Locate the cell with the specified text and output its [x, y] center coordinate. 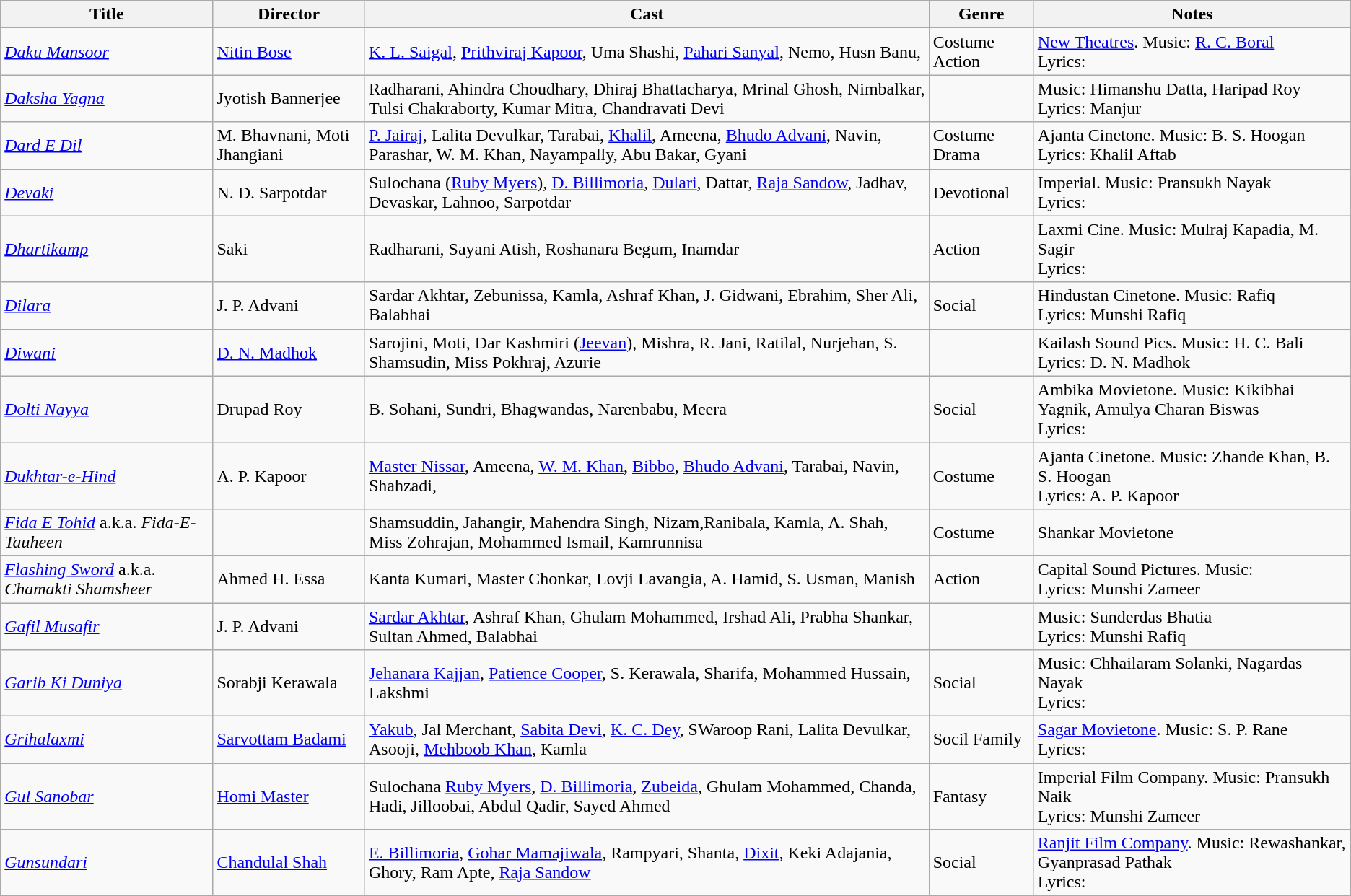
Radharani, Ahindra Choudhary, Dhiraj Bhattacharya, Mrinal Ghosh, Nimbalkar, Tulsi Chakraborty, Kumar Mitra, Chandravati Devi [647, 98]
Costume Action [981, 52]
Music: Chhailaram Solanki, Nagardas NayakLyrics: [1192, 683]
Flashing Sword a.k.a. Chamakti Shamsheer [107, 579]
Dilara [107, 306]
Kailash Sound Pics. Music: H. C. BaliLyrics: D. N. Madhok [1192, 352]
Ajanta Cinetone. Music: B. S. HooganLyrics: Khalil Aftab [1192, 146]
Jyotish Bannerjee [289, 98]
Laxmi Cine. Music: Mulraj Kapadia, M. SagirLyrics: [1192, 249]
Garib Ki Duniya [107, 683]
Devotional [981, 192]
Master Nissar, Ameena, W. M. Khan, Bibbo, Bhudo Advani, Tarabai, Navin, Shahzadi, [647, 475]
Sarvottam Badami [289, 740]
Nitin Bose [289, 52]
Dolti Nayya [107, 409]
Music: Sunderdas BhatiaLyrics: Munshi Rafiq [1192, 626]
Sulochana Ruby Myers, D. Billimoria, Zubeida, Ghulam Mohammed, Chanda, Hadi, Jilloobai, Abdul Qadir, Sayed Ahmed [647, 796]
Hindustan Cinetone. Music: RafiqLyrics: Munshi Rafiq [1192, 306]
K. L. Saigal, Prithviraj Kapoor, Uma Shashi, Pahari Sanyal, Nemo, Husn Banu, [647, 52]
Chandulal Shah [289, 863]
Ajanta Cinetone. Music: Zhande Khan, B. S. HooganLyrics: A. P. Kapoor [1192, 475]
Grihalaxmi [107, 740]
Socil Family [981, 740]
E. Billimoria, Gohar Mamajiwala, Rampyari, Shanta, Dixit, Keki Adajania, Ghory, Ram Apte, Raja Sandow [647, 863]
Jehanara Kajjan, Patience Cooper, S. Kerawala, Sharifa, Mohammed Hussain, Lakshmi [647, 683]
Fantasy [981, 796]
Yakub, Jal Merchant, Sabita Devi, K. C. Dey, SWaroop Rani, Lalita Devulkar, Asooji, Mehboob Khan, Kamla [647, 740]
Radharani, Sayani Atish, Roshanara Begum, Inamdar [647, 249]
M. Bhavnani, Moti Jhangiani [289, 146]
Ambika Movietone. Music: Kikibhai Yagnik, Amulya Charan BiswasLyrics: [1192, 409]
New Theatres. Music: R. C. BoralLyrics: [1192, 52]
Music: Himanshu Datta, Haripad RoyLyrics: Manjur [1192, 98]
Genre [981, 14]
Shamsuddin, Jahangir, Mahendra Singh, Nizam,Ranibala, Kamla, A. Shah, Miss Zohrajan, Mohammed Ismail, Kamrunnisa [647, 532]
Gul Sanobar [107, 796]
Kanta Kumari, Master Chonkar, Lovji Lavangia, A. Hamid, S. Usman, Manish [647, 579]
P. Jairaj, Lalita Devulkar, Tarabai, Khalil, Ameena, Bhudo Advani, Navin, Parashar, W. M. Khan, Nayampally, Abu Bakar, Gyani [647, 146]
Diwani [107, 352]
Cast [647, 14]
Imperial. Music: Pransukh NayakLyrics: [1192, 192]
Drupad Roy [289, 409]
Dukhtar-e-Hind [107, 475]
Title [107, 14]
Dard E Dil [107, 146]
Notes [1192, 14]
Fida E Tohid a.k.a. Fida-E-Tauheen [107, 532]
Sardar Akhtar, Ashraf Khan, Ghulam Mohammed, Irshad Ali, Prabha Shankar, Sultan Ahmed, Balabhai [647, 626]
Sagar Movietone. Music: S. P. RaneLyrics: [1192, 740]
Dhartikamp [107, 249]
Daku Mansoor [107, 52]
Capital Sound Pictures. Music: Lyrics: Munshi Zameer [1192, 579]
Devaki [107, 192]
Imperial Film Company. Music: Pransukh NaikLyrics: Munshi Zameer [1192, 796]
Costume Drama [981, 146]
N. D. Sarpotdar [289, 192]
Ranjit Film Company. Music: Rewashankar, Gyanprasad PathakLyrics: [1192, 863]
Gunsundari [107, 863]
Director [289, 14]
Gafil Musafir [107, 626]
Sardar Akhtar, Zebunissa, Kamla, Ashraf Khan, J. Gidwani, Ebrahim, Sher Ali, Balabhai [647, 306]
Saki [289, 249]
A. P. Kapoor [289, 475]
Sulochana (Ruby Myers), D. Billimoria, Dulari, Dattar, Raja Sandow, Jadhav, Devaskar, Lahnoo, Sarpotdar [647, 192]
B. Sohani, Sundri, Bhagwandas, Narenbabu, Meera [647, 409]
Shankar Movietone [1192, 532]
Homi Master [289, 796]
Sorabji Kerawala [289, 683]
Sarojini, Moti, Dar Kashmiri (Jeevan), Mishra, R. Jani, Ratilal, Nurjehan, S. Shamsudin, Miss Pokhraj, Azurie [647, 352]
D. N. Madhok [289, 352]
Daksha Yagna [107, 98]
Ahmed H. Essa [289, 579]
